Return (x, y) of the center of cell containing provided text 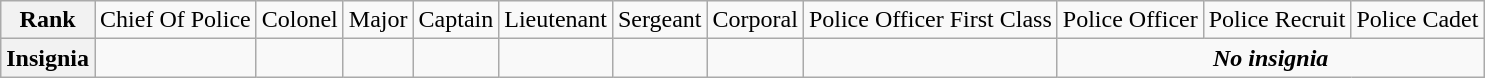
Insignia (48, 58)
Colonel (300, 20)
Police Recruit (1277, 20)
Rank (48, 20)
Police Cadet (1418, 20)
Police Officer First Class (930, 20)
Captain (456, 20)
Police Officer (1130, 20)
Corporal (755, 20)
Lieutenant (556, 20)
Sergeant (660, 20)
Chief Of Police (176, 20)
No insignia (1270, 58)
Major (378, 20)
